Detect which cell encompasses the target text, then output its [X, Y] center coordinate. 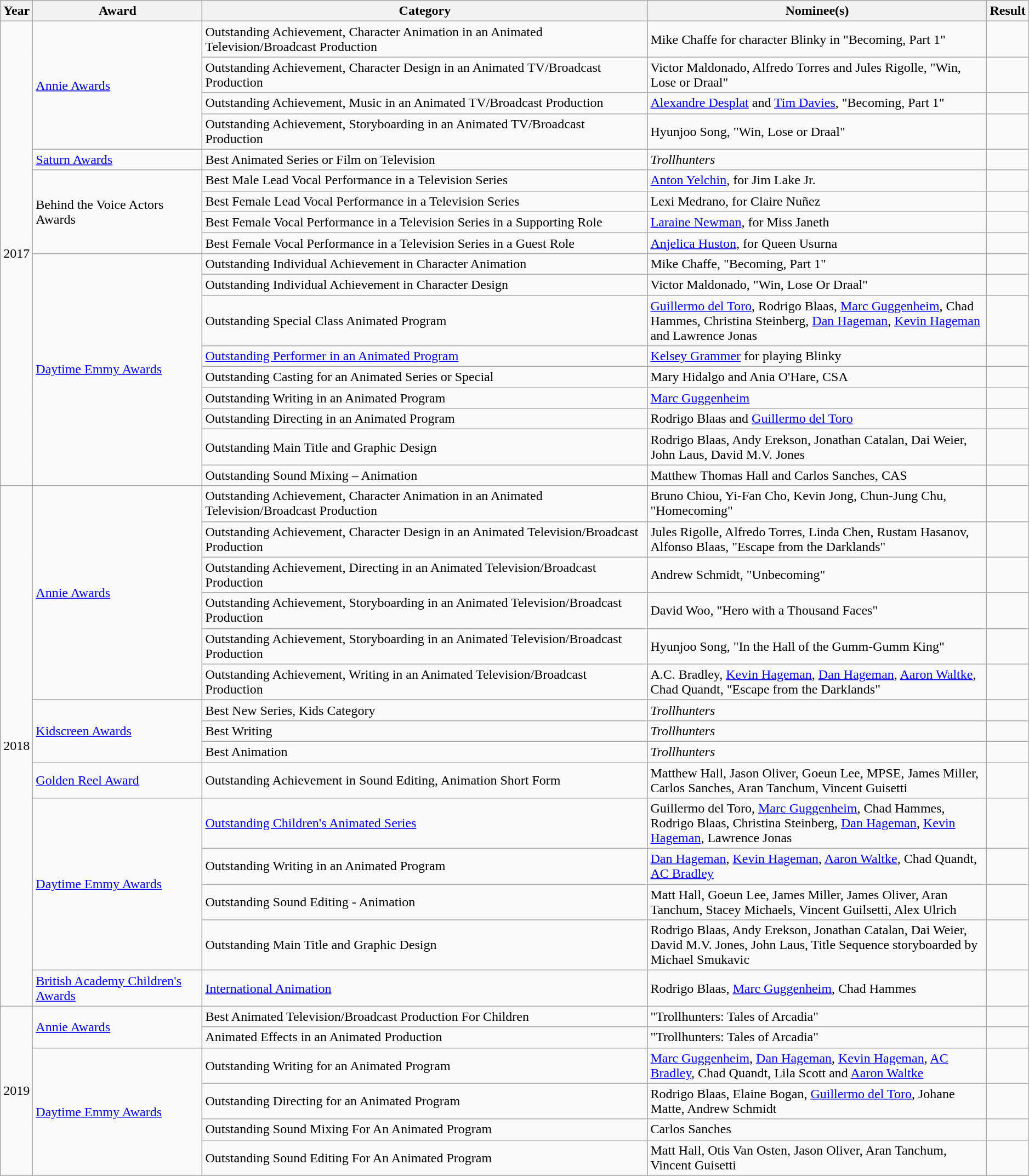
Outstanding Achievement, Music in an Animated TV/Broadcast Production [425, 103]
Behind the Voice Actors Awards [117, 212]
Best Animation [425, 752]
Outstanding Writing for an Animated Program [425, 1066]
Nominee(s) [817, 11]
David Woo, "Hero with a Thousand Faces" [817, 611]
Award [117, 11]
Year [16, 11]
Jules Rigolle, Alfredo Torres, Linda Chen, Rustam Hasanov, Alfonso Blaas, "Escape from the Darklands" [817, 539]
Best Female Vocal Performance in a Television Series in a Supporting Role [425, 222]
Outstanding Achievement, Writing in an Animated Television/Broadcast Production [425, 682]
Best Animated Series or Film on Television [425, 160]
Outstanding Achievement, Character Design in an Animated Television/Broadcast Production [425, 539]
International Animation [425, 988]
Rodrigo Blaas, Marc Guggenheim, Chad Hammes [817, 988]
Outstanding Achievement, Storyboarding in an Animated TV/Broadcast Production [425, 132]
Matthew Hall, Jason Oliver, Goeun Lee, MPSE, James Miller, Carlos Sanches, Aran Tanchum, Vincent Guisetti [817, 780]
Mike Chaffe, "Becoming, Part 1" [817, 264]
Lexi Medrano, for Claire Nuñez [817, 201]
Alexandre Desplat and Tim Davies, "Becoming, Part 1" [817, 103]
Outstanding Achievement in Sound Editing, Animation Short Form [425, 780]
Best Animated Television/Broadcast Production For Children [425, 1016]
Result [1008, 11]
2018 [16, 746]
Outstanding Achievement, Character Design in an Animated TV/Broadcast Production [425, 75]
Mike Chaffe for character Blinky in "Becoming, Part 1" [817, 39]
2019 [16, 1091]
Animated Effects in an Animated Production [425, 1037]
Rodrigo Blaas, Andy Erekson, Jonathan Catalan, Dai Weier, John Laus, David M.V. Jones [817, 447]
A.C. Bradley, Kevin Hageman, Dan Hageman, Aaron Waltke, Chad Quandt, "Escape from the Darklands" [817, 682]
Outstanding Directing for an Animated Program [425, 1101]
Dan Hageman, Kevin Hageman, Aaron Waltke, Chad Quandt, AC Bradley [817, 866]
Best Female Lead Vocal Performance in a Television Series [425, 201]
Guillermo del Toro, Rodrigo Blaas, Marc Guggenheim, Chad Hammes, Christina Steinberg, Dan Hageman, Kevin Hageman and Lawrence Jonas [817, 320]
Outstanding Sound Editing For An Animated Program [425, 1158]
Outstanding Achievement, Directing in an Animated Television/Broadcast Production [425, 575]
Saturn Awards [117, 160]
Victor Maldonado, "Win, Lose Or Draal" [817, 285]
Anton Yelchin, for Jim Lake Jr. [817, 180]
Matt Hall, Otis Van Osten, Jason Oliver, Aran Tanchum, Vincent Guisetti [817, 1158]
Golden Reel Award [117, 780]
Kelsey Grammer for playing Blinky [817, 356]
Carlos Sanches [817, 1129]
Outstanding Performer in an Animated Program [425, 356]
Matt Hall, Goeun Lee, James Miller, James Oliver, Aran Tanchum, Stacey Michaels, Vincent Guilsetti, Alex Ulrich [817, 902]
Rodrigo Blaas, Andy Erekson, Jonathan Catalan, Dai Weier, David M.V. Jones, John Laus, Title Sequence storyboarded by Michael Smukavic [817, 945]
Hyunjoo Song, "Win, Lose or Draal" [817, 132]
Outstanding Sound Editing - Animation [425, 902]
Outstanding Individual Achievement in Character Design [425, 285]
Best Female Vocal Performance in a Television Series in a Guest Role [425, 243]
2017 [16, 253]
Kidscreen Awards [117, 731]
Mary Hidalgo and Ania O'Hare, CSA [817, 377]
Matthew Thomas Hall and Carlos Sanches, CAS [817, 475]
Rodrigo Blaas, Elaine Bogan, Guillermo del Toro, Johane Matte, Andrew Schmidt [817, 1101]
Bruno Chiou, Yi-Fan Cho, Kevin Jong, Chun-Jung Chu, "Homecoming" [817, 503]
Hyunjoo Song, "In the Hall of the Gumm-Gumm King" [817, 646]
Outstanding Sound Mixing For An Animated Program [425, 1129]
Outstanding Sound Mixing – Animation [425, 475]
Best Male Lead Vocal Performance in a Television Series [425, 180]
Laraine Newman, for Miss Janeth [817, 222]
Category [425, 11]
Outstanding Individual Achievement in Character Animation [425, 264]
Outstanding Children's Animated Series [425, 823]
Anjelica Huston, for Queen Usurna [817, 243]
Best Writing [425, 731]
Outstanding Special Class Animated Program [425, 320]
Outstanding Casting for an Animated Series or Special [425, 377]
Best New Series, Kids Category [425, 710]
Guillermo del Toro, Marc Guggenheim, Chad Hammes, Rodrigo Blaas, Christina Steinberg, Dan Hageman, Kevin Hageman, Lawrence Jonas [817, 823]
Marc Guggenheim [817, 398]
Andrew Schmidt, "Unbecoming" [817, 575]
Outstanding Directing in an Animated Program [425, 419]
Rodrigo Blaas and Guillermo del Toro [817, 419]
Victor Maldonado, Alfredo Torres and Jules Rigolle, "Win, Lose or Draal" [817, 75]
British Academy Children's Awards [117, 988]
Marc Guggenheim, Dan Hageman, Kevin Hageman, AC Bradley, Chad Quandt, Lila Scott and Aaron Waltke [817, 1066]
